Search for the cell housing the specified text and yield its (x, y) center coordinate. 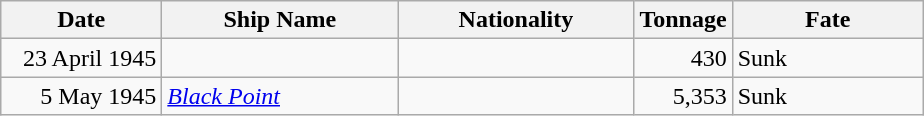
23 April 1945 (82, 58)
Nationality (516, 20)
5 May 1945 (82, 96)
Fate (828, 20)
Black Point (280, 96)
Ship Name (280, 20)
5,353 (683, 96)
Date (82, 20)
Tonnage (683, 20)
430 (683, 58)
